Detect which cell encompasses the target text, then output its [X, Y] center coordinate. 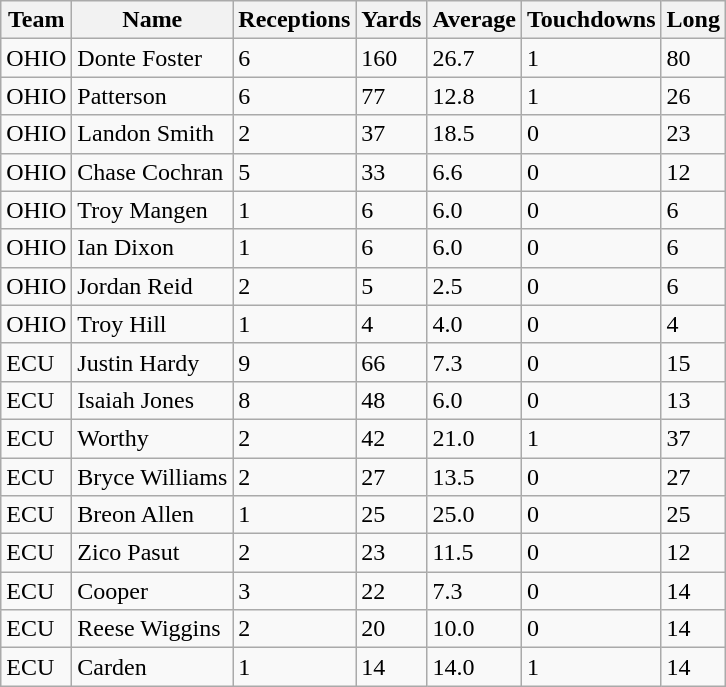
Reese Wiggins [152, 629]
Isaiah Jones [152, 400]
3 [294, 591]
Yards [392, 20]
13.5 [474, 477]
77 [392, 96]
Donte Foster [152, 58]
6.6 [474, 172]
14.0 [474, 667]
2.5 [474, 286]
Average [474, 20]
4.0 [474, 324]
8 [294, 400]
Patterson [152, 96]
Troy Hill [152, 324]
Zico Pasut [152, 553]
Team [36, 20]
Ian Dixon [152, 248]
15 [693, 362]
Justin Hardy [152, 362]
22 [392, 591]
12.8 [474, 96]
Landon Smith [152, 134]
160 [392, 58]
13 [693, 400]
Bryce Williams [152, 477]
42 [392, 438]
Worthy [152, 438]
Troy Mangen [152, 210]
Carden [152, 667]
Jordan Reid [152, 286]
26 [693, 96]
9 [294, 362]
26.7 [474, 58]
33 [392, 172]
25.0 [474, 515]
48 [392, 400]
Name [152, 20]
Receptions [294, 20]
11.5 [474, 553]
Cooper [152, 591]
18.5 [474, 134]
Breon Allen [152, 515]
21.0 [474, 438]
Chase Cochran [152, 172]
66 [392, 362]
Long [693, 20]
80 [693, 58]
10.0 [474, 629]
20 [392, 629]
Touchdowns [591, 20]
